Return the (x, y) coordinate for the center point of the cell that contains the specified text.  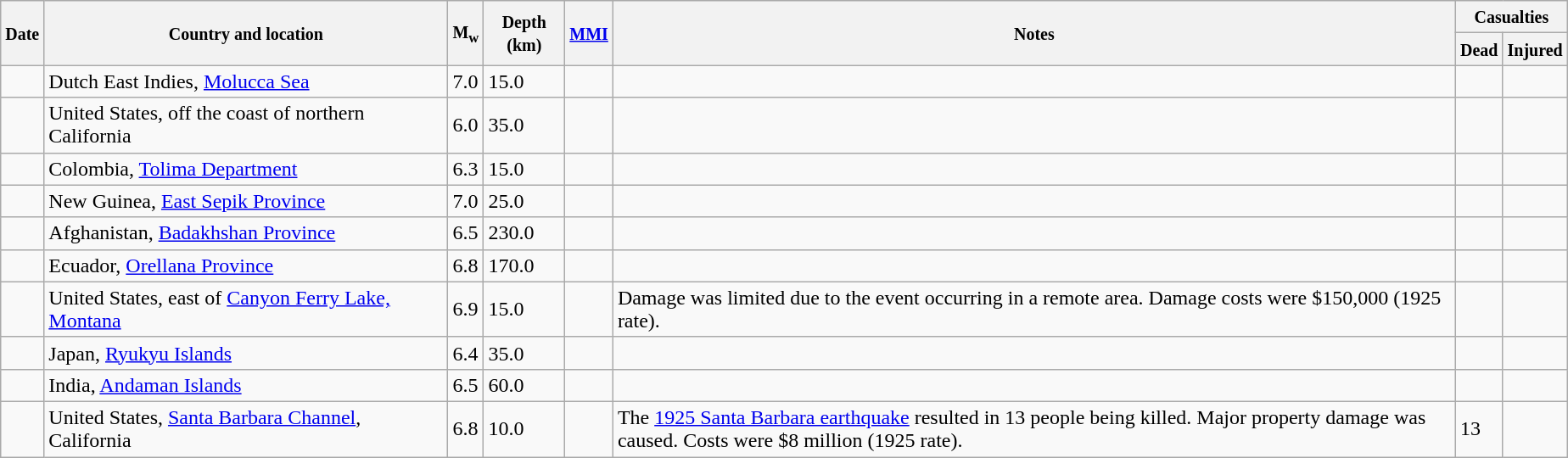
Dutch East Indies, Molucca Sea (246, 81)
Damage was limited due to the event occurring in a remote area. Damage costs were $150,000 (1925 rate). (1033, 309)
13 (1479, 429)
United States, east of Canyon Ferry Lake, Montana (246, 309)
25.0 (524, 201)
Injured (1535, 49)
MMI (589, 33)
Country and location (246, 33)
Dead (1479, 49)
United States, Santa Barbara Channel, California (246, 429)
Ecuador, Orellana Province (246, 265)
Japan, Ryukyu Islands (246, 353)
Casualties (1511, 17)
Afghanistan, Badakhshan Province (246, 233)
Date (22, 33)
60.0 (524, 385)
Depth (km) (524, 33)
The 1925 Santa Barbara earthquake resulted in 13 people being killed. Major property damage was caused. Costs were $8 million (1925 rate). (1033, 429)
170.0 (524, 265)
6.4 (466, 353)
United States, off the coast of northern California (246, 126)
Mw (466, 33)
India, Andaman Islands (246, 385)
6.3 (466, 169)
6.0 (466, 126)
New Guinea, East Sepik Province (246, 201)
6.9 (466, 309)
10.0 (524, 429)
Notes (1033, 33)
230.0 (524, 233)
Colombia, Tolima Department (246, 169)
